Return [X, Y] of the center of cell containing provided text 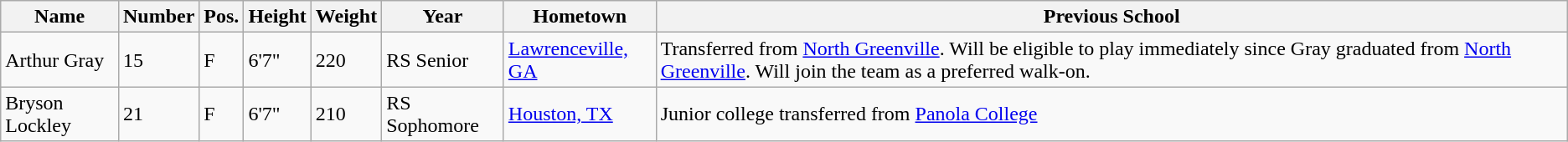
Junior college transferred from Panola College [1112, 114]
Year [443, 17]
Bryson Lockley [60, 114]
Lawrenceville, GA [580, 60]
RS Senior [443, 60]
Pos. [221, 17]
Previous School [1112, 17]
Weight [346, 17]
Number [158, 17]
210 [346, 114]
Name [60, 17]
Height [277, 17]
220 [346, 60]
Hometown [580, 17]
15 [158, 60]
Houston, TX [580, 114]
RS Sophomore [443, 114]
21 [158, 114]
Arthur Gray [60, 60]
